Pinpoint the cell where the given text exists, returning its (x, y) midpoint coordinate. 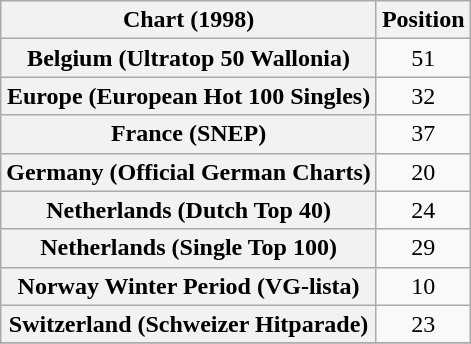
24 (423, 210)
Netherlands (Dutch Top 40) (189, 210)
32 (423, 96)
Europe (European Hot 100 Singles) (189, 96)
29 (423, 248)
Belgium (Ultratop 50 Wallonia) (189, 58)
37 (423, 134)
20 (423, 172)
France (SNEP) (189, 134)
23 (423, 324)
Norway Winter Period (VG-lista) (189, 286)
Switzerland (Schweizer Hitparade) (189, 324)
Netherlands (Single Top 100) (189, 248)
Germany (Official German Charts) (189, 172)
Chart (1998) (189, 20)
10 (423, 286)
Position (423, 20)
51 (423, 58)
